Return the (x, y) coordinate for the center point of the cell that contains the specified text.  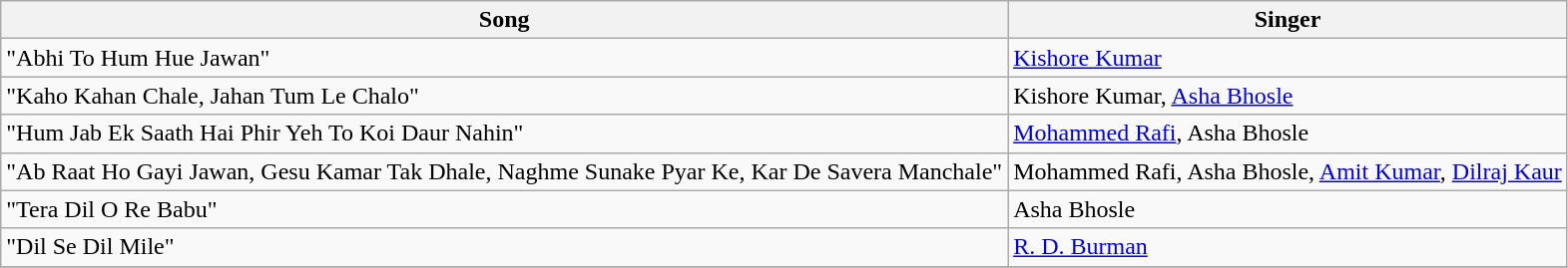
Kishore Kumar (1288, 58)
R. D. Burman (1288, 247)
"Abhi To Hum Hue Jawan" (505, 58)
Song (505, 20)
"Tera Dil O Re Babu" (505, 209)
Asha Bhosle (1288, 209)
"Hum Jab Ek Saath Hai Phir Yeh To Koi Daur Nahin" (505, 134)
Singer (1288, 20)
Mohammed Rafi, Asha Bhosle (1288, 134)
"Kaho Kahan Chale, Jahan Tum Le Chalo" (505, 96)
Kishore Kumar, Asha Bhosle (1288, 96)
"Dil Se Dil Mile" (505, 247)
Mohammed Rafi, Asha Bhosle, Amit Kumar, Dilraj Kaur (1288, 171)
"Ab Raat Ho Gayi Jawan, Gesu Kamar Tak Dhale, Naghme Sunake Pyar Ke, Kar De Savera Manchale" (505, 171)
